Search for the cell housing the specified text and yield its [X, Y] center coordinate. 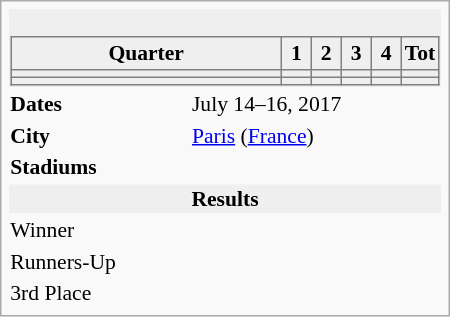
City [98, 135]
4 [386, 54]
3 [356, 54]
Tot [420, 54]
Quarter 1 2 3 4 Tot [225, 48]
Results [225, 198]
2 [326, 54]
1 [296, 54]
July 14–16, 2017 [316, 104]
Runners-Up [98, 261]
3rd Place [98, 293]
Paris (France) [316, 135]
Winner [98, 230]
Dates [98, 104]
Stadiums [98, 167]
Quarter [146, 54]
